Return [x, y] of the center of cell containing provided text 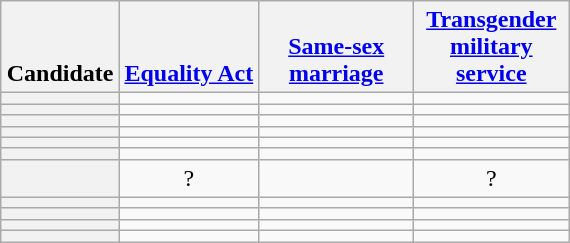
Candidate [60, 47]
Equality Act [189, 47]
Same-sex marriage [336, 47]
Transgender military service [492, 47]
